Pinpoint the cell where the given text exists, returning its (x, y) midpoint coordinate. 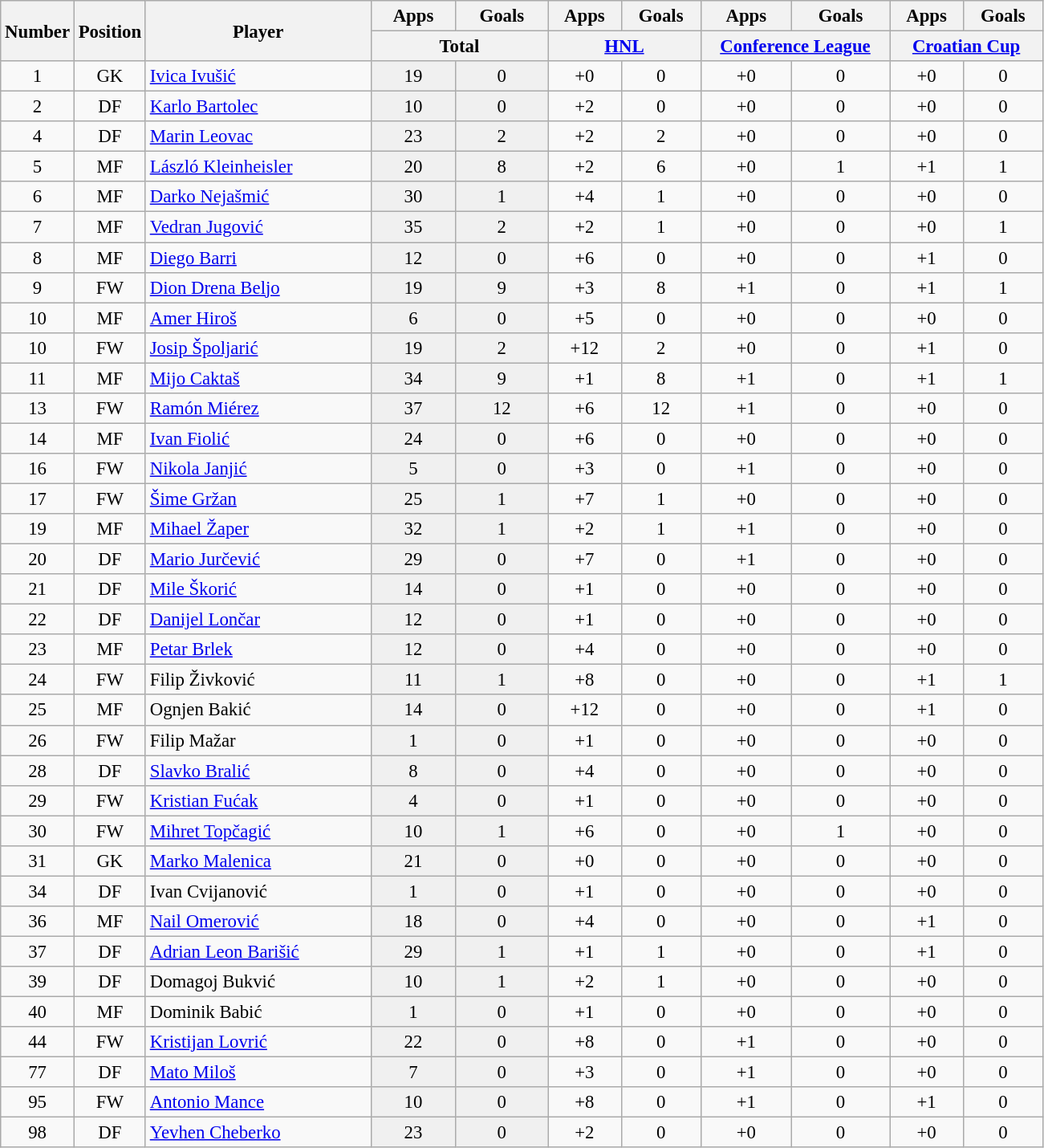
Danijel Lončar (258, 620)
Conference League (795, 47)
Filip Mažar (258, 740)
77 (38, 1073)
32 (413, 529)
Number (38, 31)
+5 (585, 318)
Dominik Babić (258, 1012)
Mario Jurčević (258, 560)
Vedran Jugović (258, 227)
Mile Škorić (258, 589)
Diego Barri (258, 258)
Player (258, 31)
31 (38, 861)
Total (459, 47)
Kristijan Lovrić (258, 1042)
16 (38, 469)
Dion Drena Beljo (258, 287)
Ivica Ivušić (258, 76)
Kristian Fućak (258, 800)
44 (38, 1042)
Ivan Cvijanović (258, 891)
HNL (624, 47)
17 (38, 499)
28 (38, 771)
Nikola Janjić (258, 469)
18 (413, 922)
Josip Špoljarić (258, 348)
Domagoj Bukvić (258, 982)
Slavko Bralić (258, 771)
Karlo Bartolec (258, 107)
Adrian Leon Barišić (258, 951)
Darko Nejašmić (258, 197)
Šime Gržan (258, 499)
László Kleinheisler (258, 167)
95 (38, 1102)
Ivan Fiolić (258, 438)
Filip Živković (258, 680)
Antonio Mance (258, 1102)
Nail Omerović (258, 922)
26 (38, 740)
Croatian Cup (966, 47)
Mato Miloš (258, 1073)
36 (38, 922)
Ramón Miérez (258, 409)
Ognjen Bakić (258, 710)
Amer Hiroš (258, 318)
Mijo Caktaš (258, 378)
35 (413, 227)
Yevhen Cheberko (258, 1133)
Marin Leovac (258, 136)
Position (109, 31)
39 (38, 982)
Mihael Žaper (258, 529)
40 (38, 1012)
98 (38, 1133)
Mihret Topčagić (258, 831)
13 (38, 409)
Marko Malenica (258, 861)
Petar Brlek (258, 649)
